Extract the (x, y) coordinate from the center of the cell holding the provided text.  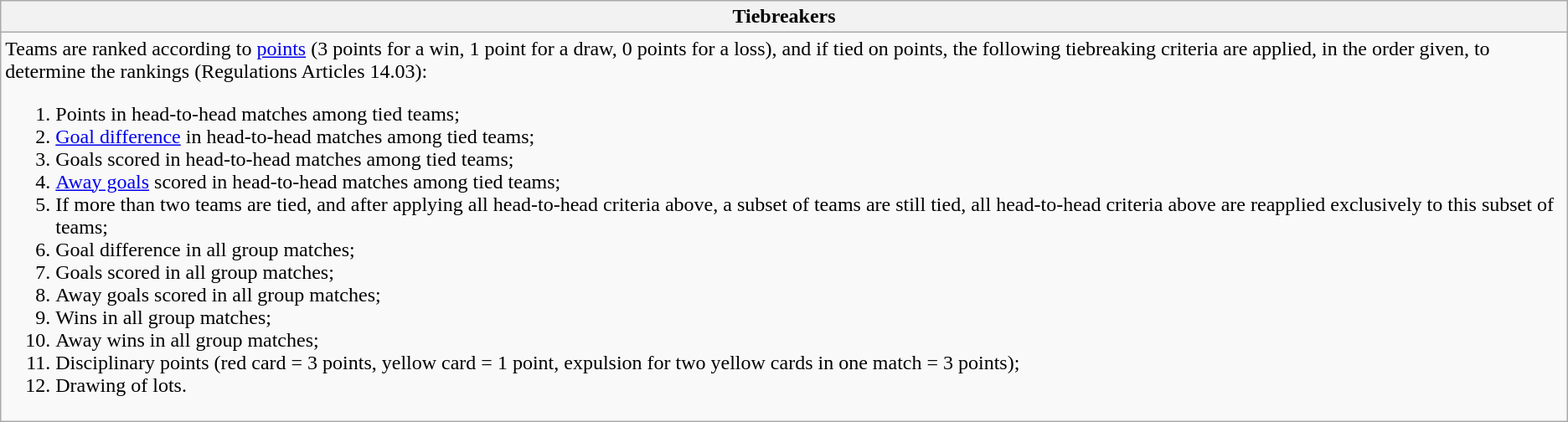
Tiebreakers (784, 17)
